Return the (X, Y) coordinate for the center point of the cell that contains the specified text.  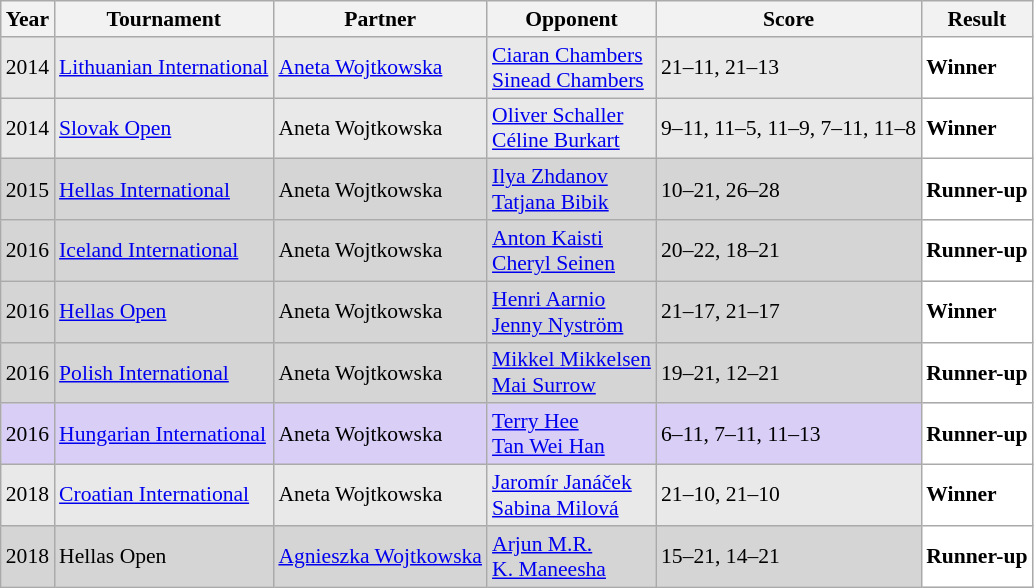
Hungarian International (164, 434)
Mikkel Mikkelsen Mai Surrow (572, 372)
Jaromír Janáček Sabina Milová (572, 496)
15–21, 14–21 (788, 556)
Partner (380, 19)
Agnieszka Wojtkowska (380, 556)
Terry Hee Tan Wei Han (572, 434)
Croatian International (164, 496)
Slovak Open (164, 128)
6–11, 7–11, 11–13 (788, 434)
21–10, 21–10 (788, 496)
20–22, 18–21 (788, 250)
Ciaran Chambers Sinead Chambers (572, 68)
Polish International (164, 372)
Result (976, 19)
Oliver Schaller Céline Burkart (572, 128)
21–11, 21–13 (788, 68)
Lithuanian International (164, 68)
Ilya Zhdanov Tatjana Bibik (572, 190)
21–17, 21–17 (788, 312)
Score (788, 19)
Opponent (572, 19)
10–21, 26–28 (788, 190)
9–11, 11–5, 11–9, 7–11, 11–8 (788, 128)
Tournament (164, 19)
Anton Kaisti Cheryl Seinen (572, 250)
Iceland International (164, 250)
Henri Aarnio Jenny Nyström (572, 312)
Arjun M.R. K. Maneesha (572, 556)
Year (28, 19)
Hellas International (164, 190)
19–21, 12–21 (788, 372)
2015 (28, 190)
